Provide the (x, y) coordinate of the cell's center where the given text is located.  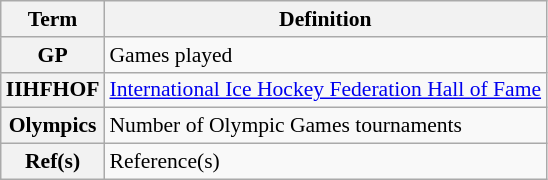
Olympics (53, 126)
Definition (325, 19)
GP (53, 55)
Ref(s) (53, 162)
Reference(s) (325, 162)
Games played (325, 55)
IIHFHOF (53, 90)
Number of Olympic Games tournaments (325, 126)
International Ice Hockey Federation Hall of Fame (325, 90)
Term (53, 19)
